Capture the cell that displays the provided text and extract its [x, y] central coordinate. 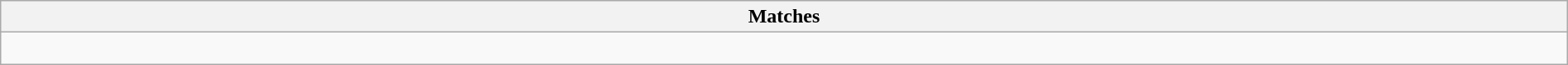
Matches [784, 17]
